Find where the given text appears and provide that cell's center as (X, Y) coordinate. 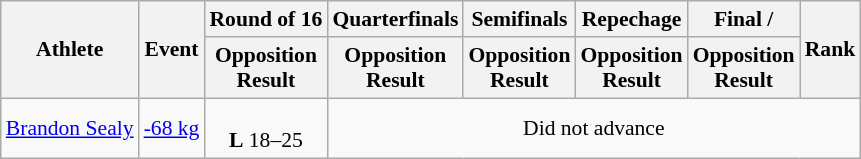
Did not advance (594, 128)
-68 kg (172, 128)
Athlete (70, 50)
Repechage (631, 19)
Round of 16 (266, 19)
Quarterfinals (395, 19)
Brandon Sealy (70, 128)
Semifinals (519, 19)
Event (172, 50)
Final / (744, 19)
Rank (830, 50)
L 18–25 (266, 128)
